Extract the [x, y] coordinate from the center of the cell holding the provided text.  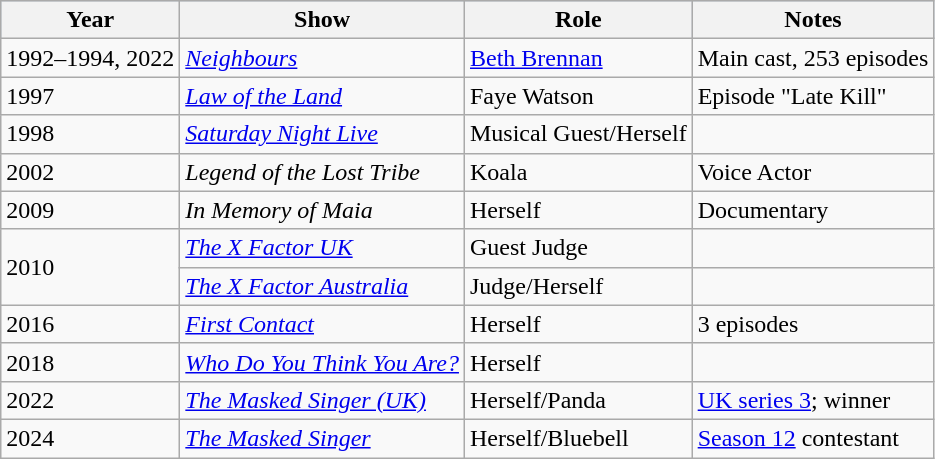
Faye Watson [578, 96]
Koala [578, 172]
2002 [90, 172]
Documentary [813, 210]
Beth Brennan [578, 58]
2010 [90, 267]
Musical Guest/Herself [578, 134]
Neighbours [322, 58]
The X Factor UK [322, 248]
Legend of the Lost Tribe [322, 172]
Herself/Panda [578, 400]
1998 [90, 134]
2022 [90, 400]
Show [322, 20]
Judge/Herself [578, 286]
Who Do You Think You Are? [322, 362]
3 episodes [813, 324]
UK series 3; winner [813, 400]
The X Factor Australia [322, 286]
Notes [813, 20]
Episode "Late Kill" [813, 96]
First Contact [322, 324]
2016 [90, 324]
Herself/Bluebell [578, 438]
Year [90, 20]
2009 [90, 210]
In Memory of Maia [322, 210]
Saturday Night Live [322, 134]
2018 [90, 362]
Voice Actor [813, 172]
The Masked Singer [322, 438]
1997 [90, 96]
Main cast, 253 episodes [813, 58]
Season 12 contestant [813, 438]
The Masked Singer (UK) [322, 400]
2024 [90, 438]
1992–1994, 2022 [90, 58]
Law of the Land [322, 96]
Role [578, 20]
Guest Judge [578, 248]
